Scan for the cell matching the given text and deliver its [x, y] coordinate at center. 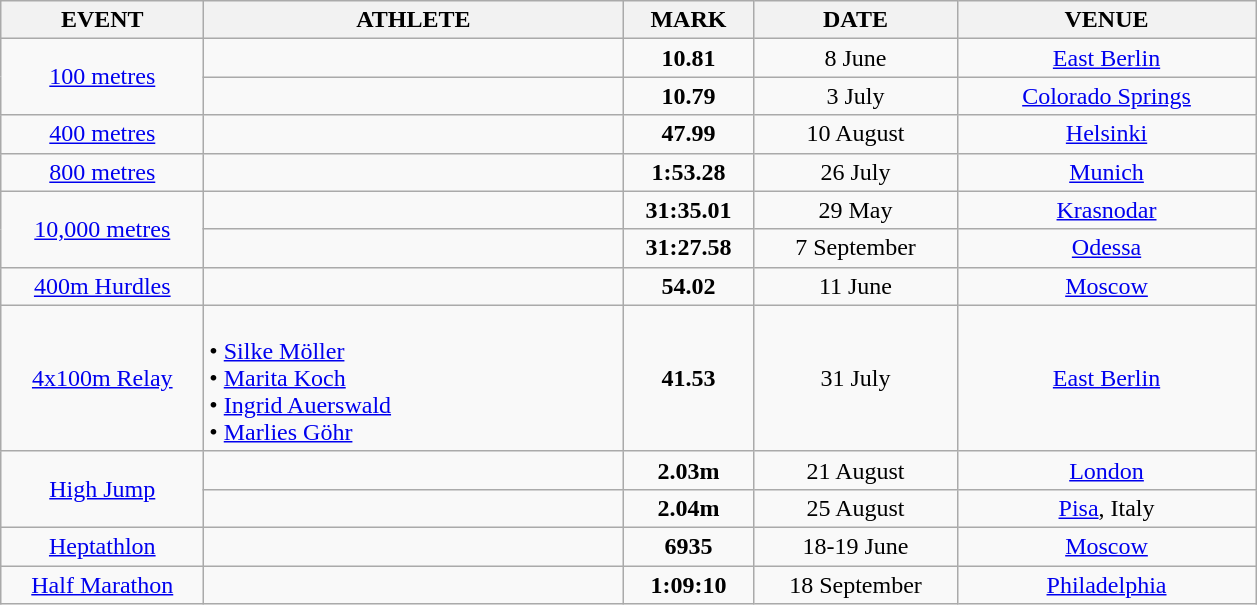
Colorado Springs [1106, 96]
10 August [856, 134]
ATHLETE [414, 20]
London [1106, 470]
Helsinki [1106, 134]
Munich [1106, 172]
18 September [856, 585]
18-19 June [856, 546]
26 July [856, 172]
21 August [856, 470]
4x100m Relay [102, 378]
31:27.58 [688, 248]
47.99 [688, 134]
10,000 metres [102, 229]
10.81 [688, 58]
400 metres [102, 134]
2.03m [688, 470]
VENUE [1106, 20]
7 September [856, 248]
2.04m [688, 508]
54.02 [688, 286]
3 July [856, 96]
Heptathlon [102, 546]
Krasnodar [1106, 210]
6935 [688, 546]
31 July [856, 378]
MARK [688, 20]
29 May [856, 210]
8 June [856, 58]
Pisa, Italy [1106, 508]
High Jump [102, 489]
1:09:10 [688, 585]
Half Marathon [102, 585]
• Silke Möller• Marita Koch• Ingrid Auerswald• Marlies Göhr [414, 378]
1:53.28 [688, 172]
11 June [856, 286]
25 August [856, 508]
DATE [856, 20]
EVENT [102, 20]
800 metres [102, 172]
Odessa [1106, 248]
41.53 [688, 378]
31:35.01 [688, 210]
400m Hurdles [102, 286]
10.79 [688, 96]
Philadelphia [1106, 585]
100 metres [102, 77]
